Search for the cell housing the specified text and yield its [X, Y] center coordinate. 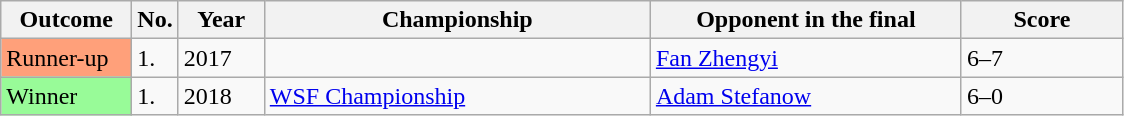
Winner [66, 96]
No. [155, 20]
6–7 [1042, 58]
Outcome [66, 20]
2018 [221, 96]
6–0 [1042, 96]
Runner-up [66, 58]
2017 [221, 58]
Adam Stefanow [806, 96]
WSF Championship [457, 96]
Fan Zhengyi [806, 58]
Score [1042, 20]
Opponent in the final [806, 20]
Championship [457, 20]
Year [221, 20]
